Return (x, y) of the center of cell containing provided text 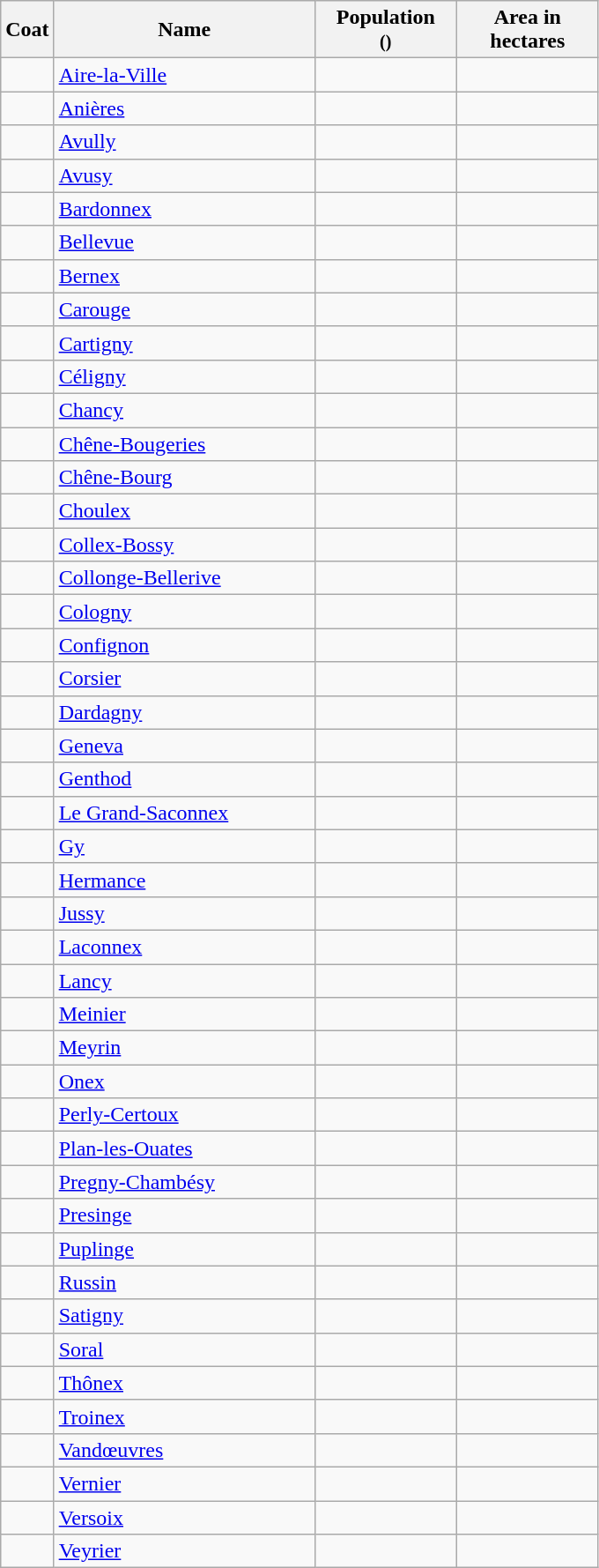
Perly-Certoux (184, 1115)
Le Grand-Saconnex (184, 813)
Satigny (184, 1316)
Versoix (184, 1517)
Anières (184, 108)
Collonge-Bellerive (184, 578)
Meinier (184, 1014)
Chêne-Bourg (184, 478)
Coat (27, 30)
Jussy (184, 913)
Dardagny (184, 712)
Bernex (184, 276)
Lancy (184, 981)
Plan-les-Ouates (184, 1148)
Geneva (184, 746)
Meyrin (184, 1048)
Veyrier (184, 1551)
Aire-la-Ville (184, 75)
Choulex (184, 511)
Pregny-Chambésy (184, 1182)
Avusy (184, 175)
Vernier (184, 1483)
Hermance (184, 880)
Carouge (184, 309)
Gy (184, 846)
Onex (184, 1081)
Bardonnex (184, 209)
Collex-Bossy (184, 545)
Name (184, 30)
Avully (184, 142)
Laconnex (184, 947)
Puplinge (184, 1249)
Cartigny (184, 343)
Population() (386, 30)
Area in hectares (527, 30)
Céligny (184, 376)
Chancy (184, 410)
Chêne-Bougeries (184, 443)
Troinex (184, 1416)
Thônex (184, 1383)
Corsier (184, 679)
Genthod (184, 779)
Russin (184, 1282)
Soral (184, 1349)
Bellevue (184, 242)
Confignon (184, 645)
Vandœuvres (184, 1450)
Cologny (184, 612)
Presinge (184, 1215)
